Capture the cell that displays the provided text and extract its [x, y] central coordinate. 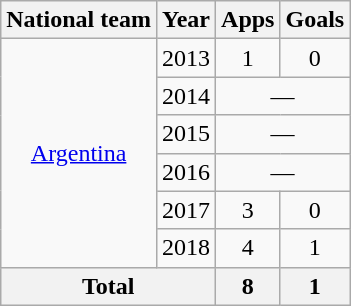
4 [248, 248]
Year [186, 20]
2017 [186, 210]
3 [248, 210]
Argentina [79, 153]
2014 [186, 96]
2018 [186, 248]
Goals [315, 20]
Apps [248, 20]
Total [108, 286]
8 [248, 286]
2015 [186, 134]
National team [79, 20]
2016 [186, 172]
2013 [186, 58]
